Locate the cell with the specified text and output its [x, y] center coordinate. 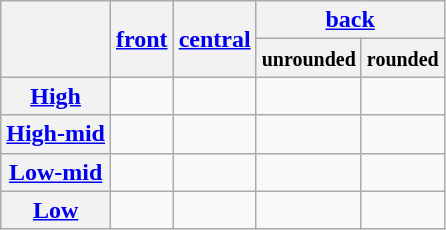
High [56, 96]
central [214, 39]
unrounded [308, 58]
front [142, 39]
back [350, 20]
High-mid [56, 134]
Low [56, 210]
rounded [402, 58]
Low-mid [56, 172]
